Identify which cell holds the provided text, then report its [x, y] central coordinate. 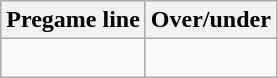
Pregame line [74, 20]
Over/under [210, 20]
